Return the [X, Y] coordinate for the center point of the cell that contains the specified text.  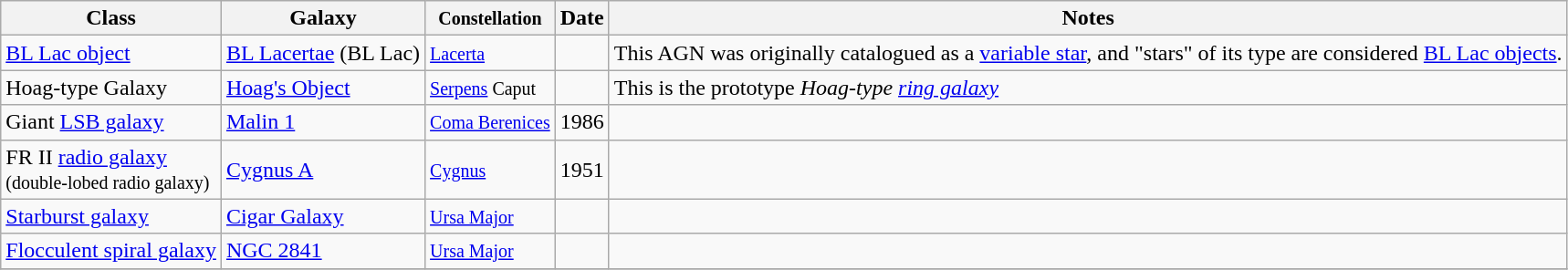
Constellation [491, 18]
1986 [582, 122]
Starburst galaxy [111, 216]
Lacerta [491, 53]
Date [582, 18]
Hoag's Object [323, 88]
This is the prototype Hoag-type ring galaxy [1088, 88]
BL Lac object [111, 53]
Cygnus A [323, 170]
Serpens Caput [491, 88]
Coma Berenices [491, 122]
Class [111, 18]
Cigar Galaxy [323, 216]
Giant LSB galaxy [111, 122]
Flocculent spiral galaxy [111, 251]
BL Lacertae (BL Lac) [323, 53]
This AGN was originally catalogued as a variable star, and "stars" of its type are considered BL Lac objects. [1088, 53]
Notes [1088, 18]
Galaxy [323, 18]
Cygnus [491, 170]
1951 [582, 170]
Hoag-type Galaxy [111, 88]
FR II radio galaxy(double-lobed radio galaxy) [111, 170]
Malin 1 [323, 122]
NGC 2841 [323, 251]
